Extract the [X, Y] coordinate from the center of the cell holding the provided text.  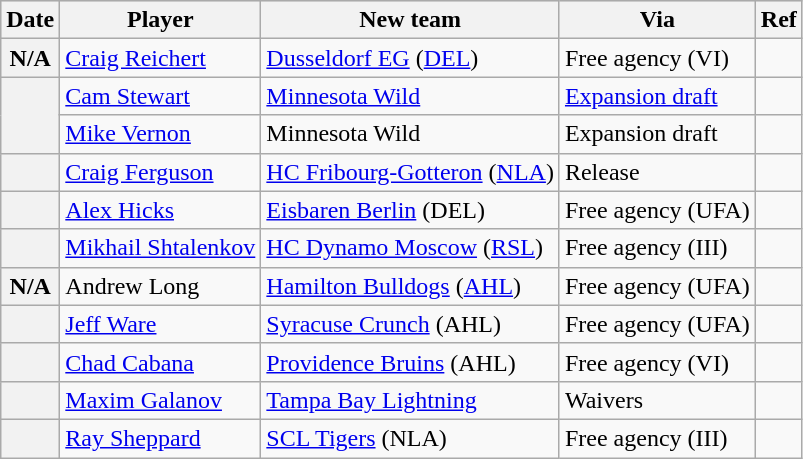
Syracuse Crunch (AHL) [410, 324]
Player [160, 20]
Eisbaren Berlin (DEL) [410, 210]
Maxim Galanov [160, 400]
HC Dynamo Moscow (RSL) [410, 248]
Mike Vernon [160, 134]
Release [657, 172]
Date [30, 20]
Chad Cabana [160, 362]
Ray Sheppard [160, 438]
New team [410, 20]
Hamilton Bulldogs (AHL) [410, 286]
Jeff Ware [160, 324]
Craig Ferguson [160, 172]
Cam Stewart [160, 96]
Via [657, 20]
SCL Tigers (NLA) [410, 438]
Mikhail Shtalenkov [160, 248]
Tampa Bay Lightning [410, 400]
HC Fribourg-Gotteron (NLA) [410, 172]
Craig Reichert [160, 58]
Andrew Long [160, 286]
Dusseldorf EG (DEL) [410, 58]
Providence Bruins (AHL) [410, 362]
Waivers [657, 400]
Ref [778, 20]
Alex Hicks [160, 210]
